For the text-containing cell, return its midpoint in (x, y) coordinate format. 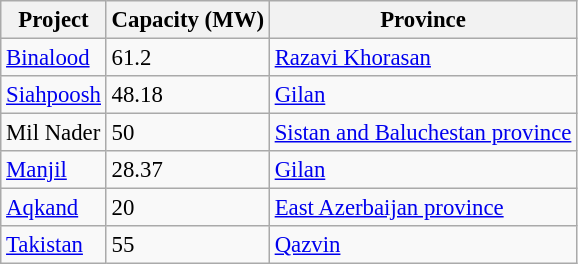
Mil Nader (54, 133)
48.18 (188, 95)
Manjil (54, 170)
Province (422, 20)
Qazvin (422, 245)
28.37 (188, 170)
Siahpoosh (54, 95)
Binalood (54, 58)
55 (188, 245)
20 (188, 208)
Takistan (54, 245)
Capacity (MW) (188, 20)
Sistan and Baluchestan province (422, 133)
50 (188, 133)
East Azerbaijan province (422, 208)
Razavi Khorasan (422, 58)
61.2 (188, 58)
Project (54, 20)
Aqkand (54, 208)
